Find where the given text appears and provide that cell's center as [x, y] coordinate. 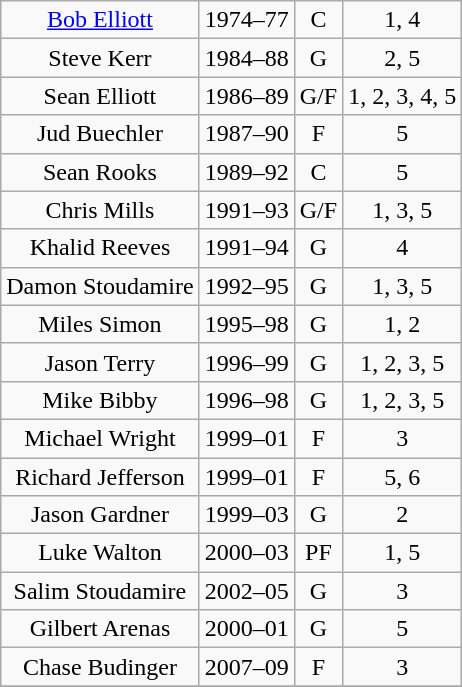
1996–98 [246, 400]
Miles Simon [100, 324]
1992–95 [246, 286]
Salim Stoudamire [100, 591]
2002–05 [246, 591]
1989–92 [246, 172]
Gilbert Arenas [100, 629]
1999–03 [246, 515]
2, 5 [402, 58]
Jason Gardner [100, 515]
Luke Walton [100, 553]
Richard Jefferson [100, 477]
Chris Mills [100, 210]
Sean Rooks [100, 172]
1, 2 [402, 324]
Chase Budinger [100, 667]
1, 4 [402, 20]
1986–89 [246, 96]
2000–01 [246, 629]
2 [402, 515]
Sean Elliott [100, 96]
1974–77 [246, 20]
Jason Terry [100, 362]
Jud Buechler [100, 134]
Michael Wright [100, 438]
1984–88 [246, 58]
Bob Elliott [100, 20]
1991–93 [246, 210]
5, 6 [402, 477]
Khalid Reeves [100, 248]
Steve Kerr [100, 58]
PF [318, 553]
1987–90 [246, 134]
Damon Stoudamire [100, 286]
1996–99 [246, 362]
Mike Bibby [100, 400]
1991–94 [246, 248]
2007–09 [246, 667]
4 [402, 248]
1, 5 [402, 553]
2000–03 [246, 553]
1995–98 [246, 324]
1, 2, 3, 4, 5 [402, 96]
